Return the [X, Y] coordinate for the center point of the cell that contains the specified text.  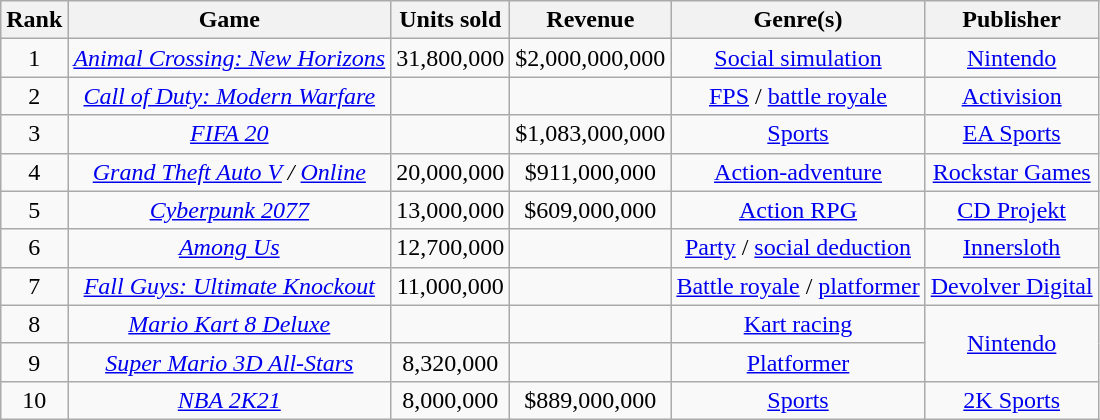
Game [230, 20]
10 [34, 400]
FPS / battle royale [798, 96]
Party / social deduction [798, 248]
Units sold [450, 20]
$609,000,000 [590, 210]
Activision [1012, 96]
CD Projekt [1012, 210]
20,000,000 [450, 172]
11,000,000 [450, 286]
6 [34, 248]
Social simulation [798, 58]
8,000,000 [450, 400]
Among Us [230, 248]
Publisher [1012, 20]
NBA 2K21 [230, 400]
8 [34, 324]
9 [34, 362]
Rank [34, 20]
Devolver Digital [1012, 286]
Platformer [798, 362]
2K Sports [1012, 400]
Action-adventure [798, 172]
12,700,000 [450, 248]
13,000,000 [450, 210]
2 [34, 96]
Call of Duty: Modern Warfare [230, 96]
Action RPG [798, 210]
Animal Crossing: New Horizons [230, 58]
Mario Kart 8 Deluxe [230, 324]
3 [34, 134]
Genre(s) [798, 20]
Super Mario 3D All-Stars [230, 362]
7 [34, 286]
1 [34, 58]
$1,083,000,000 [590, 134]
8,320,000 [450, 362]
$2,000,000,000 [590, 58]
4 [34, 172]
Grand Theft Auto V / Online [230, 172]
31,800,000 [450, 58]
$889,000,000 [590, 400]
Battle royale / platformer [798, 286]
$911,000,000 [590, 172]
Fall Guys: Ultimate Knockout [230, 286]
5 [34, 210]
Rockstar Games [1012, 172]
Kart racing [798, 324]
Revenue [590, 20]
Innersloth [1012, 248]
EA Sports [1012, 134]
FIFA 20 [230, 134]
Cyberpunk 2077 [230, 210]
